Return [x, y] of the center of cell containing provided text 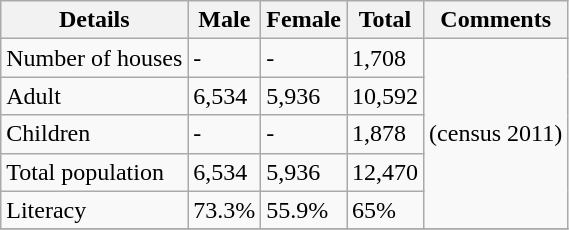
(census 2011) [496, 134]
Male [224, 20]
Total population [94, 172]
1,878 [386, 134]
Comments [496, 20]
55.9% [304, 210]
65% [386, 210]
Literacy [94, 210]
Details [94, 20]
Children [94, 134]
Female [304, 20]
Adult [94, 96]
12,470 [386, 172]
1,708 [386, 58]
73.3% [224, 210]
Total [386, 20]
10,592 [386, 96]
Number of houses [94, 58]
